Identify which cell holds the provided text, then report its (x, y) central coordinate. 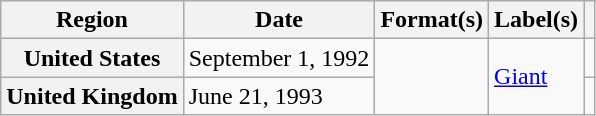
Giant (536, 77)
United States (92, 58)
Date (279, 20)
Format(s) (432, 20)
Label(s) (536, 20)
September 1, 1992 (279, 58)
June 21, 1993 (279, 96)
Region (92, 20)
United Kingdom (92, 96)
